From the cell containing the given text, extract its center point as [X, Y] coordinate. 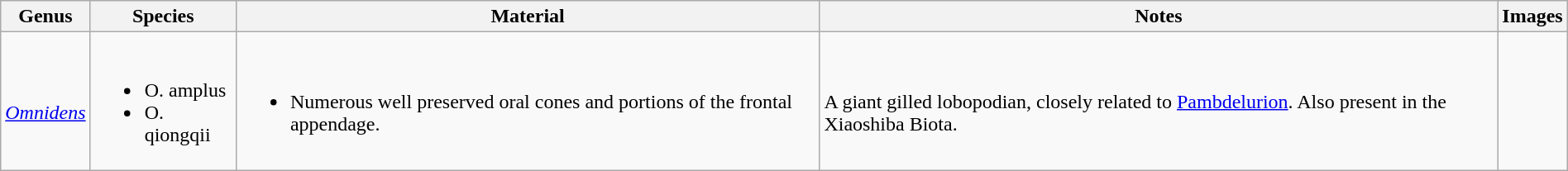
A giant gilled lobopodian, closely related to Pambdelurion. Also present in the Xiaoshiba Biota. [1159, 101]
Omnidens [45, 101]
Notes [1159, 17]
Images [1532, 17]
Genus [45, 17]
Species [163, 17]
O. amplusO. qiongqii [163, 101]
Material [528, 17]
Numerous well preserved oral cones and portions of the frontal appendage. [528, 101]
